Return the [x, y] coordinate for the center point of the cell that contains the specified text.  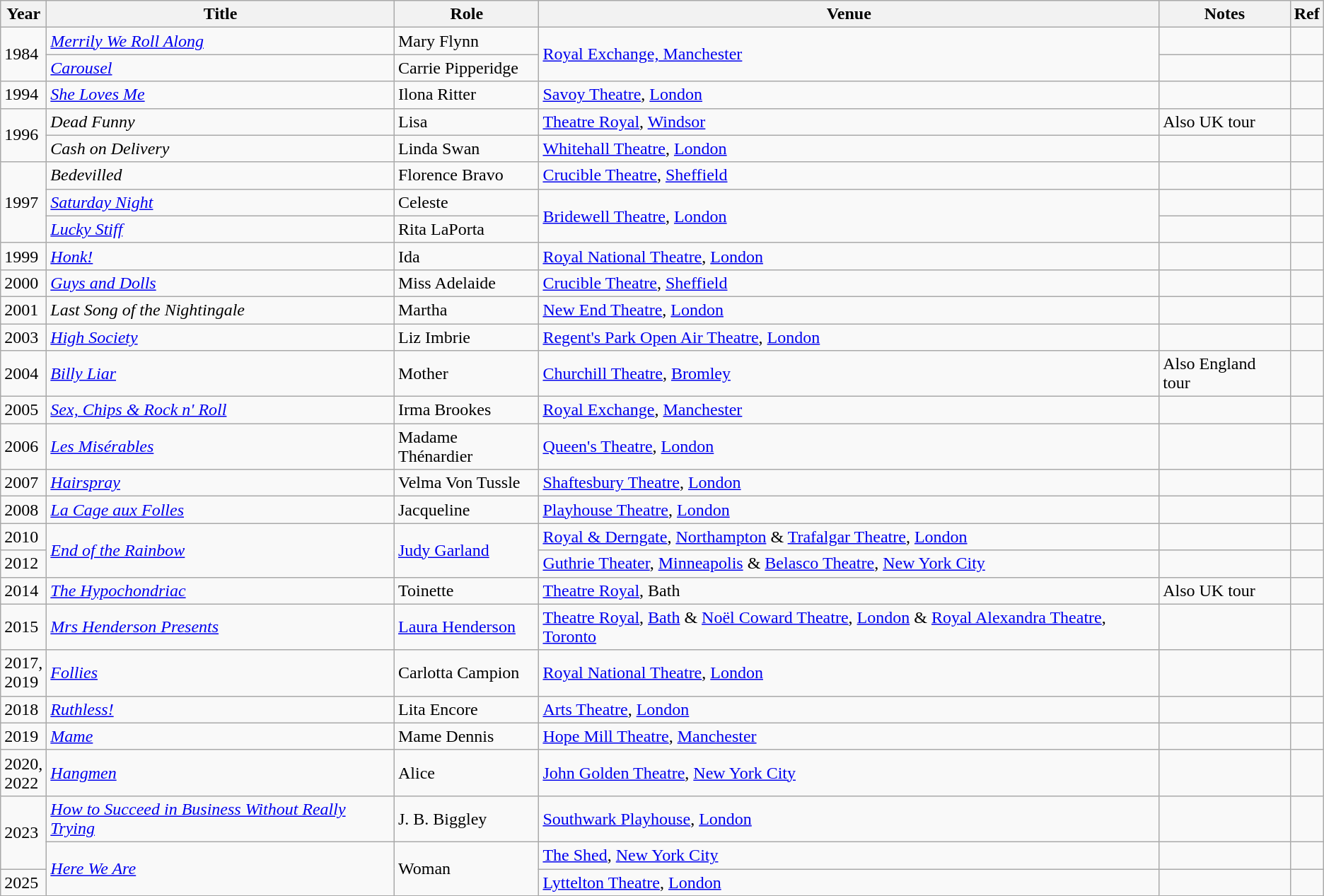
Martha [466, 310]
Also England tour [1225, 373]
Toinette [466, 590]
1999 [24, 256]
Playhouse Theatre, London [849, 510]
Year [24, 14]
Ruthless! [221, 709]
2015 [24, 627]
Title [221, 14]
2008 [24, 510]
Hangmen [221, 772]
Here We Are [221, 868]
Churchill Theatre, Bromley [849, 373]
Venue [849, 14]
Carlotta Campion [466, 673]
2017,2019 [24, 673]
2019 [24, 736]
Linda Swan [466, 149]
1997 [24, 202]
Theatre Royal, Bath [849, 590]
Rita LaPorta [466, 229]
Mother [466, 373]
Role [466, 14]
Guys and Dolls [221, 283]
La Cage aux Folles [221, 510]
Florence Bravo [466, 175]
2003 [24, 337]
Guthrie Theater, Minneapolis & Belasco Theatre, New York City [849, 564]
2004 [24, 373]
Dead Funny [221, 122]
Laura Henderson [466, 627]
Savoy Theatre, London [849, 95]
Honk! [221, 256]
Billy Liar [221, 373]
Celeste [466, 202]
Mame Dennis [466, 736]
Southwark Playhouse, London [849, 819]
Woman [466, 868]
Theatre Royal, Windsor [849, 122]
2018 [24, 709]
2012 [24, 564]
2014 [24, 590]
She Loves Me [221, 95]
2020,2022 [24, 772]
Ref [1307, 14]
Ida [466, 256]
Bedevilled [221, 175]
Ilona Ritter [466, 95]
How to Succeed in Business Without Really Trying [221, 819]
Carrie Pipperidge [466, 68]
Regent's Park Open Air Theatre, London [849, 337]
Carousel [221, 68]
Cash on Delivery [221, 149]
Mame [221, 736]
New End Theatre, London [849, 310]
Mary Flynn [466, 41]
Arts Theatre, London [849, 709]
Merrily We Roll Along [221, 41]
Mrs Henderson Presents [221, 627]
Lisa [466, 122]
Lyttelton Theatre, London [849, 882]
Hope Mill Theatre, Manchester [849, 736]
Whitehall Theatre, London [849, 149]
2006 [24, 447]
2007 [24, 483]
Miss Adelaide [466, 283]
Velma Von Tussle [466, 483]
Madame Thénardier [466, 447]
Notes [1225, 14]
Follies [221, 673]
Shaftesbury Theatre, London [849, 483]
2025 [24, 882]
Queen's Theatre, London [849, 447]
Saturday Night [221, 202]
The Hypochondriac [221, 590]
Alice [466, 772]
Bridewell Theatre, London [849, 216]
Theatre Royal, Bath & Noël Coward Theatre, London & Royal Alexandra Theatre, Toronto [849, 627]
1984 [24, 54]
2001 [24, 310]
Hairspray [221, 483]
Jacqueline [466, 510]
2010 [24, 537]
Les Misérables [221, 447]
End of the Rainbow [221, 550]
Sex, Chips & Rock n' Roll [221, 410]
John Golden Theatre, New York City [849, 772]
The Shed, New York City [849, 855]
1994 [24, 95]
Lucky Stiff [221, 229]
Judy Garland [466, 550]
J. B. Biggley [466, 819]
2023 [24, 832]
Liz Imbrie [466, 337]
Royal & Derngate, Northampton & Trafalgar Theatre, London [849, 537]
1996 [24, 135]
2000 [24, 283]
Last Song of the Nightingale [221, 310]
Lita Encore [466, 709]
Irma Brookes [466, 410]
High Society [221, 337]
2005 [24, 410]
